Capture the cell that displays the provided text and extract its (X, Y) central coordinate. 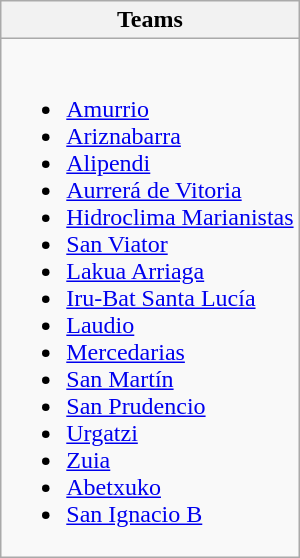
Teams (150, 20)
